Extract the [x, y] coordinate from the center of the cell holding the provided text.  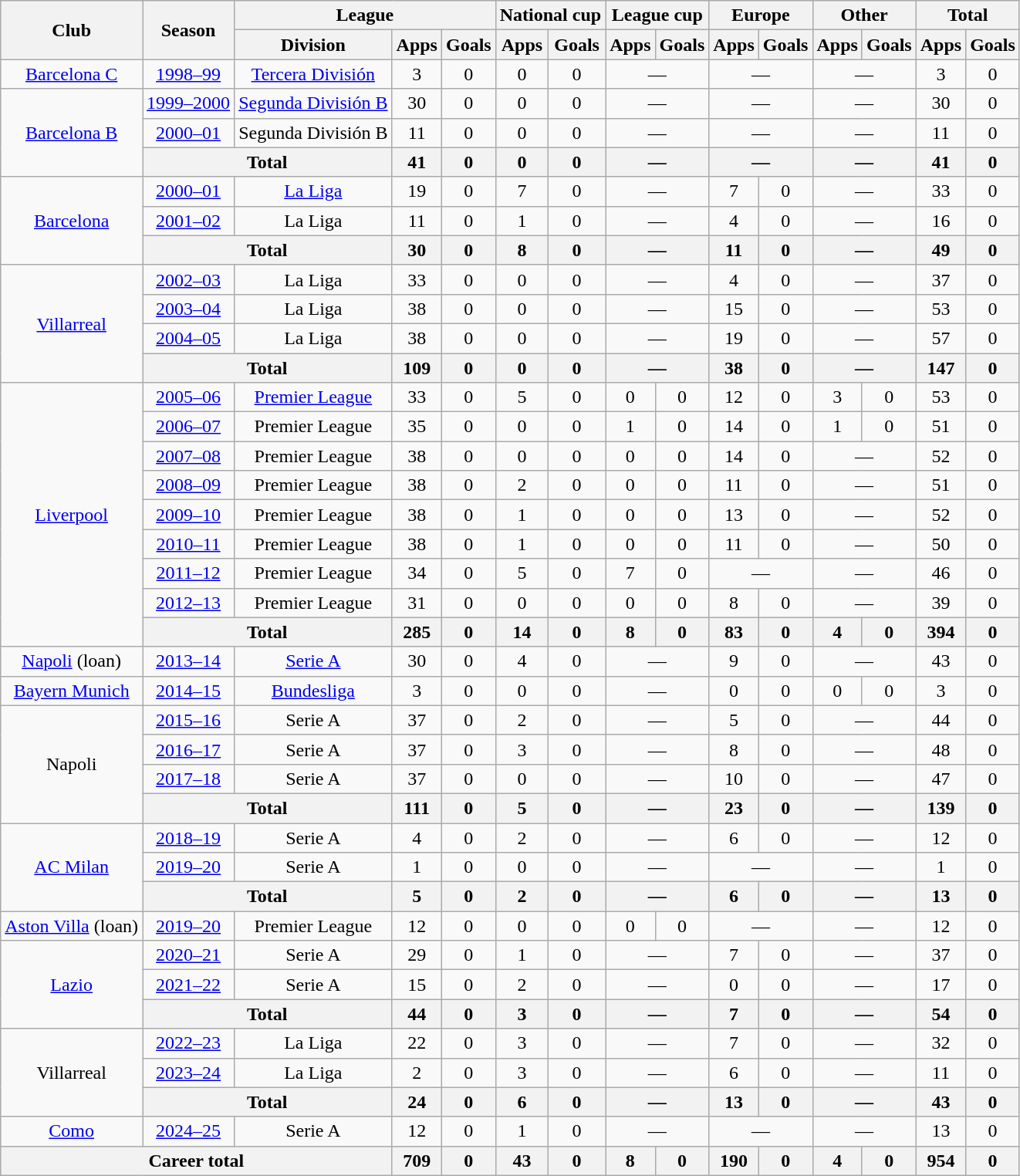
Aston Villa (loan) [72, 926]
2004–05 [188, 338]
16 [941, 221]
139 [941, 808]
2018–19 [188, 837]
954 [941, 1161]
AC Milan [72, 867]
2005–06 [188, 397]
2008–09 [188, 485]
Como [72, 1131]
Other [864, 15]
35 [417, 427]
Bayern Munich [72, 691]
31 [417, 603]
1998–99 [188, 74]
2016–17 [188, 749]
17 [941, 985]
190 [734, 1161]
Liverpool [72, 515]
109 [417, 368]
Europe [761, 15]
54 [941, 1014]
2006–07 [188, 427]
2013–14 [188, 661]
Barcelona B [72, 133]
2001–02 [188, 221]
29 [417, 955]
22 [417, 1043]
2017–18 [188, 779]
Barcelona [72, 221]
League [366, 15]
Bundesliga [313, 691]
47 [941, 779]
2007–08 [188, 456]
Tercera División [313, 74]
Career total [196, 1161]
2002–03 [188, 279]
2024–25 [188, 1131]
23 [734, 808]
League cup [657, 15]
Lazio [72, 985]
2014–15 [188, 691]
394 [941, 632]
49 [941, 250]
National cup [550, 15]
83 [734, 632]
32 [941, 1043]
285 [417, 632]
Napoli (loan) [72, 661]
2012–13 [188, 603]
Napoli [72, 764]
46 [941, 573]
2023–24 [188, 1073]
48 [941, 749]
50 [941, 544]
Division [313, 45]
10 [734, 779]
Barcelona C [72, 74]
2003–04 [188, 309]
57 [941, 338]
Club [72, 30]
9 [734, 661]
147 [941, 368]
2015–16 [188, 720]
2011–12 [188, 573]
Season [188, 30]
2020–21 [188, 955]
24 [417, 1102]
2021–22 [188, 985]
2009–10 [188, 515]
2010–11 [188, 544]
111 [417, 808]
709 [417, 1161]
2022–23 [188, 1043]
39 [941, 603]
34 [417, 573]
1999–2000 [188, 103]
